Find where the given text appears and provide that cell's center as (x, y) coordinate. 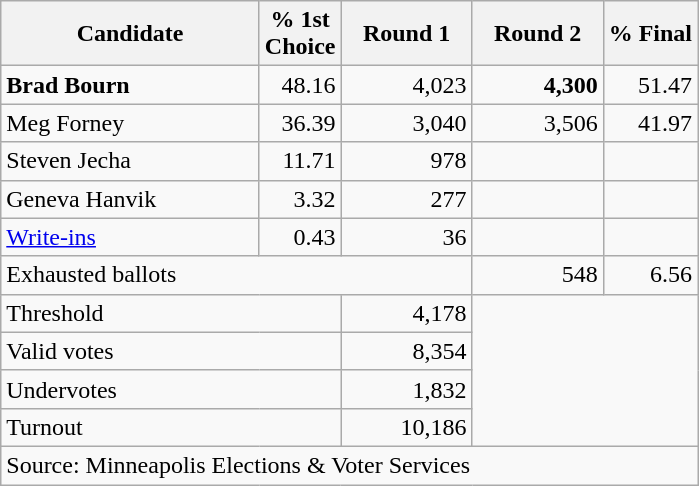
3.32 (300, 199)
1,832 (406, 389)
Source: Minneapolis Elections & Voter Services (350, 465)
Threshold (171, 313)
10,186 (406, 427)
Exhausted ballots (236, 275)
Round 2 (538, 34)
% 1stChoice (300, 34)
Candidate (130, 34)
Geneva Hanvik (130, 199)
11.71 (300, 161)
Turnout (171, 427)
978 (406, 161)
277 (406, 199)
8,354 (406, 351)
36.39 (300, 123)
Undervotes (171, 389)
0.43 (300, 237)
Write-ins (130, 237)
4,300 (538, 85)
4,178 (406, 313)
% Final (650, 34)
6.56 (650, 275)
3,506 (538, 123)
Steven Jecha (130, 161)
48.16 (300, 85)
Round 1 (406, 34)
Meg Forney (130, 123)
Valid votes (171, 351)
51.47 (650, 85)
36 (406, 237)
41.97 (650, 123)
3,040 (406, 123)
Brad Bourn (130, 85)
4,023 (406, 85)
548 (538, 275)
